Find where the given text appears and provide that cell's center as [X, Y] coordinate. 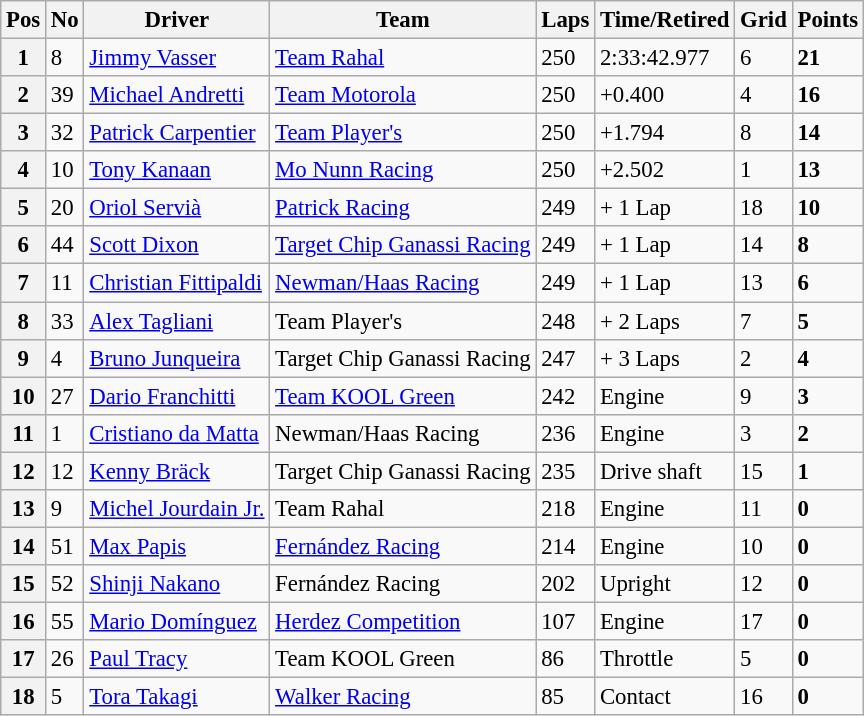
Kenny Bräck [177, 471]
Walker Racing [403, 697]
Patrick Carpentier [177, 133]
Cristiano da Matta [177, 433]
85 [566, 697]
+1.794 [665, 133]
Mo Nunn Racing [403, 170]
214 [566, 546]
Upright [665, 584]
Max Papis [177, 546]
Dario Franchitti [177, 396]
247 [566, 358]
107 [566, 621]
39 [65, 95]
Oriol Servià [177, 208]
52 [65, 584]
Jimmy Vasser [177, 58]
Contact [665, 697]
Michel Jourdain Jr. [177, 509]
Tora Takagi [177, 697]
+ 3 Laps [665, 358]
248 [566, 321]
235 [566, 471]
+ 2 Laps [665, 321]
86 [566, 659]
Bruno Junqueira [177, 358]
242 [566, 396]
Drive shaft [665, 471]
Scott Dixon [177, 245]
Driver [177, 20]
Tony Kanaan [177, 170]
Patrick Racing [403, 208]
2:33:42.977 [665, 58]
+0.400 [665, 95]
Points [828, 20]
Team Motorola [403, 95]
+2.502 [665, 170]
202 [566, 584]
Michael Andretti [177, 95]
55 [65, 621]
218 [566, 509]
33 [65, 321]
Pos [24, 20]
51 [65, 546]
Alex Tagliani [177, 321]
Christian Fittipaldi [177, 283]
Grid [764, 20]
Shinji Nakano [177, 584]
Paul Tracy [177, 659]
27 [65, 396]
Laps [566, 20]
Throttle [665, 659]
Time/Retired [665, 20]
26 [65, 659]
No [65, 20]
Mario Domínguez [177, 621]
Herdez Competition [403, 621]
20 [65, 208]
21 [828, 58]
236 [566, 433]
44 [65, 245]
Team [403, 20]
32 [65, 133]
